Find where the given text appears and provide that cell's center as (X, Y) coordinate. 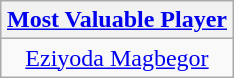
Eziyoda Magbegor (116, 58)
Most Valuable Player (116, 20)
